Output the [x, y] coordinate of the center of the cell containing the given text.  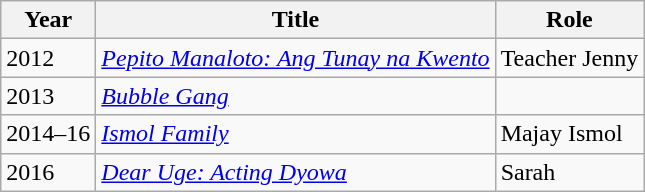
2014–16 [48, 134]
Dear Uge: Acting Dyowa [296, 172]
Year [48, 20]
2013 [48, 96]
2016 [48, 172]
Majay Ismol [570, 134]
Title [296, 20]
Role [570, 20]
Ismol Family [296, 134]
Sarah [570, 172]
Bubble Gang [296, 96]
Teacher Jenny [570, 58]
2012 [48, 58]
Pepito Manaloto: Ang Tunay na Kwento [296, 58]
